Capture the cell that displays the provided text and extract its (x, y) central coordinate. 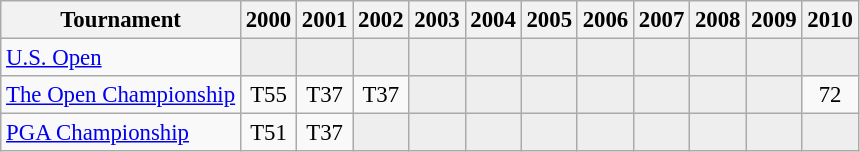
The Open Championship (121, 95)
2007 (661, 20)
T51 (268, 133)
2009 (774, 20)
2002 (381, 20)
Tournament (121, 20)
2001 (325, 20)
PGA Championship (121, 133)
T55 (268, 95)
2010 (830, 20)
2000 (268, 20)
2003 (437, 20)
2005 (549, 20)
2004 (493, 20)
U.S. Open (121, 58)
2006 (605, 20)
2008 (718, 20)
72 (830, 95)
